Search for the cell housing the specified text and yield its (X, Y) center coordinate. 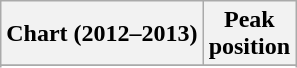
Peakposition (249, 34)
Chart (2012–2013) (102, 34)
